Return (X, Y) of the center of cell containing provided text 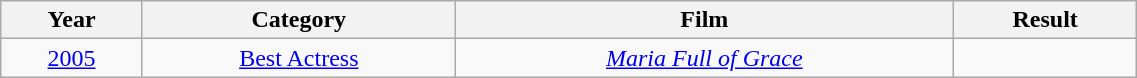
Category (298, 20)
Best Actress (298, 58)
2005 (72, 58)
Maria Full of Grace (704, 58)
Year (72, 20)
Result (1044, 20)
Film (704, 20)
